Pinpoint the cell where the given text exists, returning its (X, Y) midpoint coordinate. 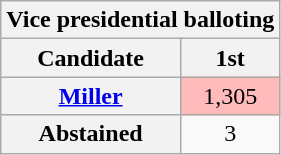
Miller (91, 96)
Vice presidential balloting (140, 20)
Candidate (91, 58)
1st (230, 58)
Abstained (91, 134)
1,305 (230, 96)
3 (230, 134)
